Identify which cell holds the provided text, then report its [X, Y] central coordinate. 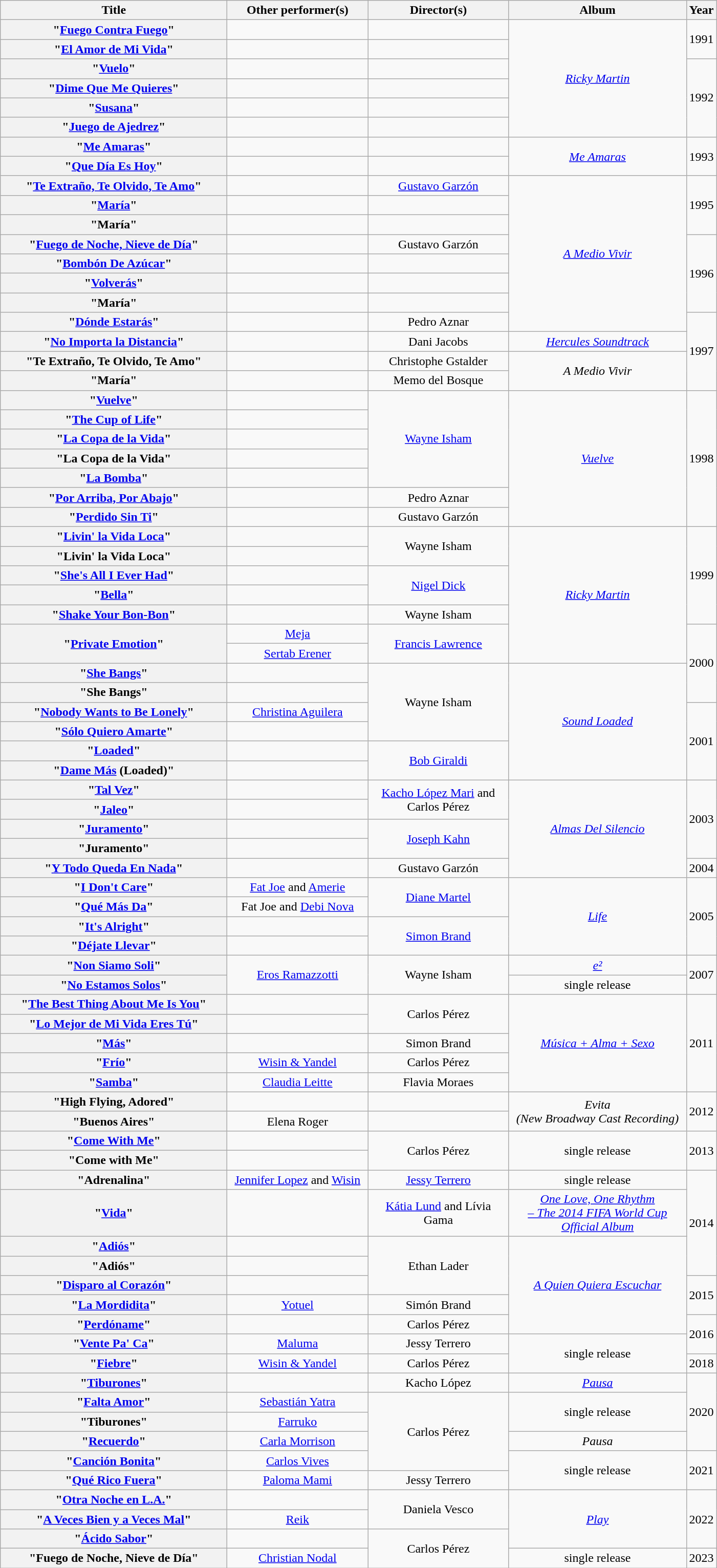
"Vuelve" [114, 400]
"Vida" [114, 1213]
1999 [701, 575]
Kacho López [438, 1383]
Nigel Dick [438, 585]
2007 [701, 975]
Carlos Vives [298, 1460]
Yotuel [298, 1305]
2015 [701, 1295]
"Canción Bonita" [114, 1460]
Sound Loaded [598, 722]
"Fiebre" [114, 1363]
"Disparo al Corazón" [114, 1285]
Dani Jacobs [438, 342]
Director(s) [438, 10]
"Jaleo" [114, 809]
One Love, One Rhythm – The 2014 FIFA World Cup Official Album [598, 1213]
1991 [701, 39]
"Bombón De Azúcar" [114, 264]
"Non Siamo Soli" [114, 965]
"Qué Rico Fuera" [114, 1480]
Jennifer Lopez and Wisin [298, 1179]
"Tal Vez" [114, 790]
"Recuerdo" [114, 1441]
e² [598, 965]
"Perdóname" [114, 1324]
Elena Roger [298, 1121]
"High Flying, Adored" [114, 1101]
Kacho López Mari and Carlos Pérez [438, 799]
"Perdido Sin Ti" [114, 517]
2018 [701, 1363]
2005 [701, 917]
"La Bomba" [114, 478]
"Vente Pa' Ca" [114, 1344]
"El Amor de Mi Vida" [114, 49]
Christian Nodal [298, 1558]
Simón Brand [438, 1305]
"Vuelo" [114, 69]
"Buenos Aires" [114, 1121]
Carla Morrison [298, 1441]
Claudia Leitte [298, 1082]
"Adrenalina" [114, 1179]
Play [598, 1519]
Francis Lawrence [438, 644]
"The Best Thing About Me Is You" [114, 1004]
Sertab Erener [298, 653]
Christophe Gstalder [438, 361]
Evita (New Broadway Cast Recording) [598, 1111]
"Y Todo Queda En Nada" [114, 868]
"No Importa la Distancia" [114, 342]
"Frío" [114, 1063]
Christina Aguilera [298, 712]
1993 [701, 156]
"Qué Más Da" [114, 907]
"Ácido Sabor" [114, 1539]
"The Cup of Life" [114, 419]
"Fuego Contra Fuego" [114, 30]
"A Veces Bien y a Veces Mal" [114, 1519]
Fat Joe and Amerie [298, 887]
"It's Alright" [114, 926]
"No Estamos Solos" [114, 985]
"Por Arriba, Por Abajo" [114, 497]
2013 [701, 1150]
1997 [701, 351]
"Que Día Es Hoy" [114, 166]
2001 [701, 741]
2011 [701, 1043]
"Me Amaras" [114, 146]
1995 [701, 205]
Música + Alma + Sexo [598, 1043]
"Volverás" [114, 283]
Farruko [298, 1422]
"Dame Más (Loaded)" [114, 770]
"Bella" [114, 595]
Kátia Lund and Lívia Gama [438, 1213]
Me Amaras [598, 156]
1998 [701, 458]
"Samba" [114, 1082]
"Falta Amor" [114, 1402]
1992 [701, 98]
"Loaded" [114, 751]
2012 [701, 1111]
Other performer(s) [298, 10]
Memo del Bosque [438, 380]
"Más" [114, 1043]
Hercules Soundtrack [598, 342]
Diane Martel [438, 897]
A Quien Quiera Escuchar [598, 1285]
Fat Joe and Debi Nova [298, 907]
Flavia Moraes [438, 1082]
"Lo Mejor de Mi Vida Eres Tú" [114, 1024]
2023 [701, 1558]
"I Don't Care" [114, 887]
2004 [701, 868]
"Juego de Ajedrez" [114, 127]
Joseph Kahn [438, 838]
"Nobody Wants to Be Lonely" [114, 712]
"Susana" [114, 108]
Almas Del Silencio [598, 829]
"Shake Your Bon-Bon" [114, 615]
Paloma Mami [298, 1480]
2022 [701, 1519]
2014 [701, 1222]
"La Mordidita" [114, 1305]
"Sólo Quiero Amarte" [114, 731]
Title [114, 10]
Maluma [298, 1344]
"Dime Que Me Quieres" [114, 88]
2020 [701, 1412]
"She's All I Ever Had" [114, 576]
2016 [701, 1334]
Life [598, 917]
1996 [701, 273]
"Dónde Estarás" [114, 322]
"Come With Me" [114, 1140]
Ethan Lader [438, 1266]
2021 [701, 1470]
"Déjate Llevar" [114, 946]
2000 [701, 663]
Vuelve [598, 458]
Daniela Vesco [438, 1509]
Bob Giraldi [438, 760]
"Come with Me" [114, 1160]
Meja [298, 634]
2003 [701, 819]
"Private Emotion" [114, 644]
Year [701, 10]
Sebastián Yatra [298, 1402]
Eros Ramazzotti [298, 975]
"Otra Noche en L.A." [114, 1499]
Reik [298, 1519]
Album [598, 10]
